Locate the cell with the specified text and output its (x, y) center coordinate. 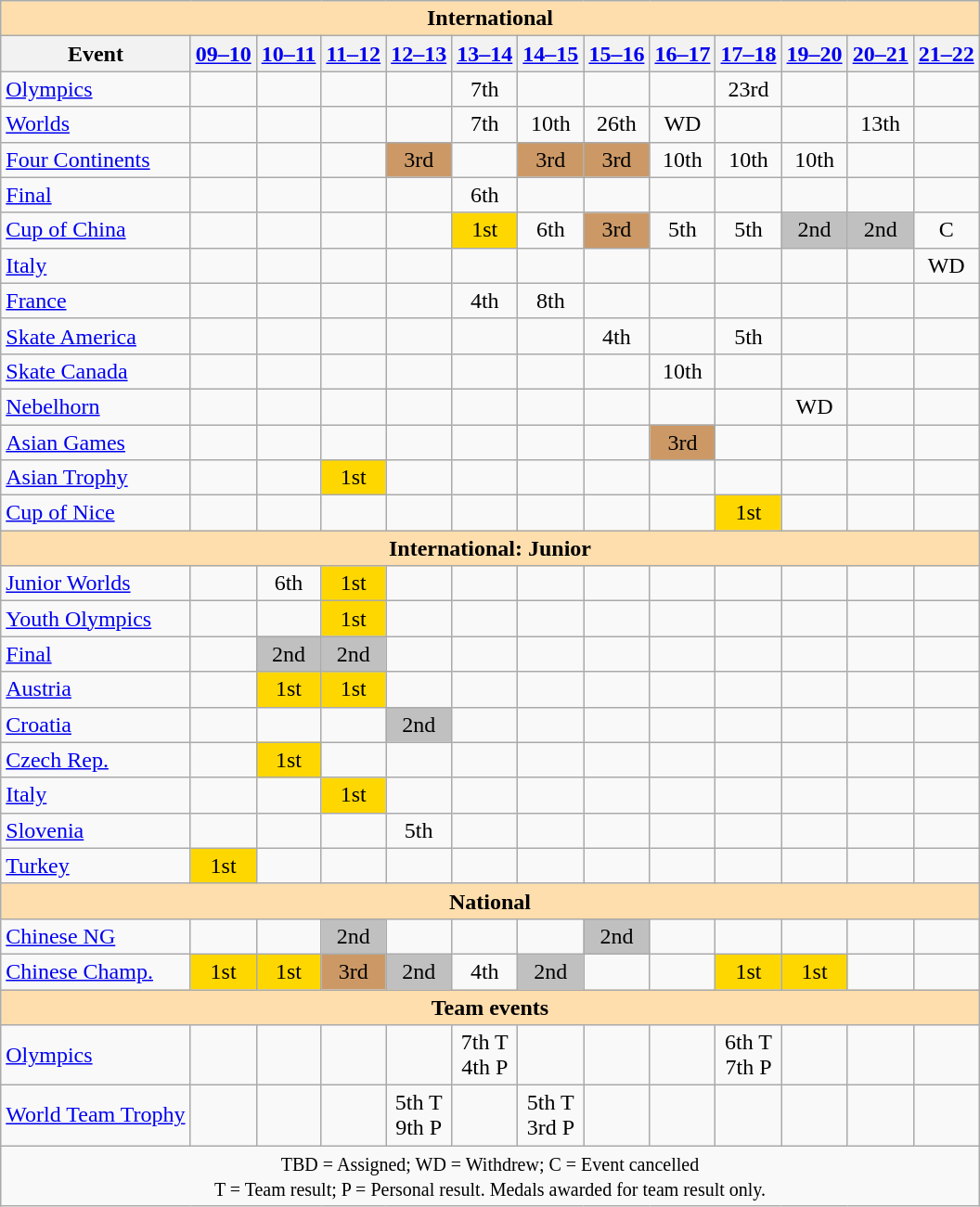
Skate America (96, 336)
C (947, 230)
Nebelhorn (96, 406)
14–15 (551, 54)
13–14 (484, 54)
TBD = Assigned; WD = Withdrew; C = Event cancelled T = Team result; P = Personal result. Medals awarded for team result only. (490, 1176)
16–17 (683, 54)
8th (551, 301)
Cup of China (96, 230)
17–18 (748, 54)
Skate Canada (96, 371)
09–10 (223, 54)
Chinese NG (96, 936)
Worlds (96, 124)
Junior Worlds (96, 584)
10–11 (289, 54)
International: Junior (490, 548)
Chinese Champ. (96, 971)
5th T3rd P (551, 1115)
World Team Trophy (96, 1115)
International (490, 19)
26th (616, 124)
13th (880, 124)
Slovenia (96, 830)
20–21 (880, 54)
5th T9th P (419, 1115)
19–20 (815, 54)
Austria (96, 689)
Croatia (96, 725)
National (490, 901)
6th T 7th P (748, 1056)
France (96, 301)
7th T 4th P (484, 1056)
Team events (490, 1007)
12–13 (419, 54)
23rd (748, 89)
Cup of Nice (96, 513)
11–12 (354, 54)
Czech Rep. (96, 760)
Event (96, 54)
21–22 (947, 54)
15–16 (616, 54)
Turkey (96, 866)
Asian Games (96, 443)
Asian Trophy (96, 478)
Youth Olympics (96, 619)
Four Continents (96, 160)
